Locate the cell with the specified text and output its [x, y] center coordinate. 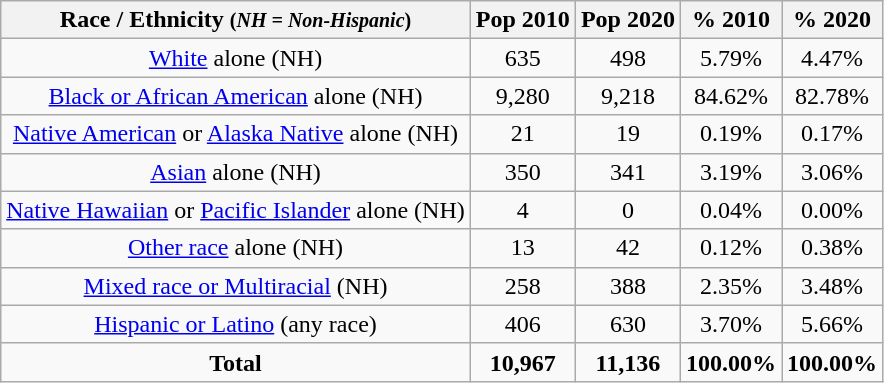
Asian alone (NH) [236, 172]
Total [236, 362]
0.17% [832, 134]
3.06% [832, 172]
Pop 2020 [628, 20]
341 [628, 172]
13 [522, 248]
Pop 2010 [522, 20]
0.38% [832, 248]
84.62% [730, 96]
0.00% [832, 210]
White alone (NH) [236, 58]
350 [522, 172]
5.66% [832, 324]
Hispanic or Latino (any race) [236, 324]
Race / Ethnicity (NH = Non-Hispanic) [236, 20]
5.79% [730, 58]
498 [628, 58]
Native American or Alaska Native alone (NH) [236, 134]
9,280 [522, 96]
4.47% [832, 58]
0 [628, 210]
9,218 [628, 96]
19 [628, 134]
% 2010 [730, 20]
21 [522, 134]
0.19% [730, 134]
Black or African American alone (NH) [236, 96]
Native Hawaiian or Pacific Islander alone (NH) [236, 210]
42 [628, 248]
630 [628, 324]
% 2020 [832, 20]
635 [522, 58]
0.12% [730, 248]
406 [522, 324]
82.78% [832, 96]
258 [522, 286]
2.35% [730, 286]
3.19% [730, 172]
11,136 [628, 362]
0.04% [730, 210]
Mixed race or Multiracial (NH) [236, 286]
3.70% [730, 324]
4 [522, 210]
Other race alone (NH) [236, 248]
3.48% [832, 286]
10,967 [522, 362]
388 [628, 286]
